Return (X, Y) of the center of cell containing provided text 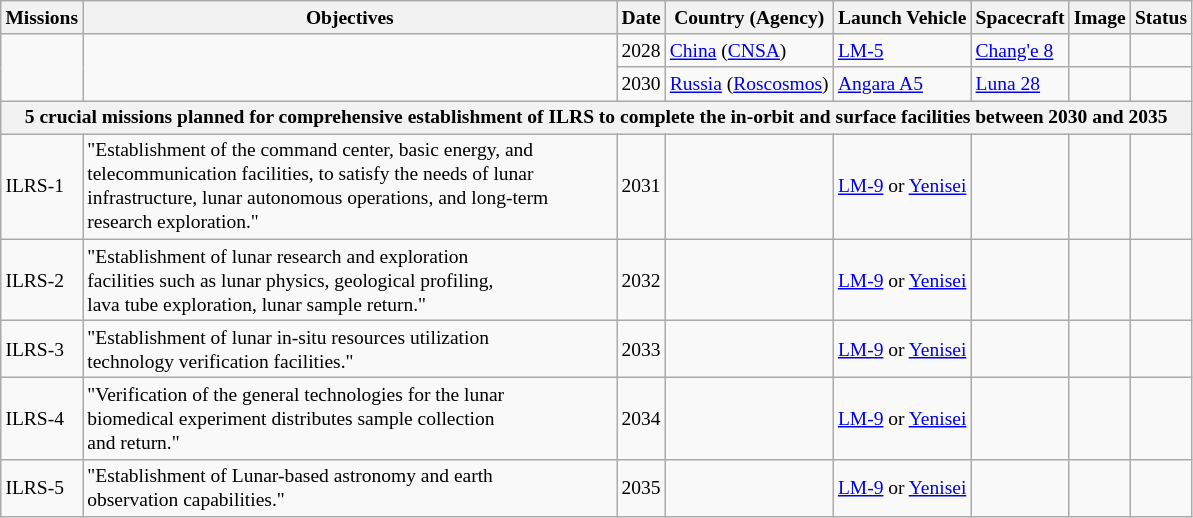
Missions (42, 18)
"Verification of the general technologies for the lunarbiomedical experiment distributes sample collectionand return." (350, 418)
Image (1100, 18)
ILRS-4 (42, 418)
Luna 28 (1020, 84)
2033 (641, 348)
ILRS-3 (42, 348)
ILRS-1 (42, 186)
Status (1160, 18)
Russia (Roscosmos) (749, 84)
ILRS-5 (42, 488)
Chang'e 8 (1020, 50)
"Establishment of Lunar-based astronomy and earthobservation capabilities." (350, 488)
Objectives (350, 18)
Country (Agency) (749, 18)
2028 (641, 50)
2035 (641, 488)
2030 (641, 84)
LM-5 (902, 50)
"Establishment of lunar in-situ resources utilizationtechnology verification facilities." (350, 348)
2032 (641, 280)
5 crucial missions planned for comprehensive establishment of ILRS to complete the in-orbit and surface facilities between 2030 and 2035 (596, 118)
"Establishment of lunar research and explorationfacilities such as lunar physics, geological profiling,lava tube exploration, lunar sample return." (350, 280)
2034 (641, 418)
China (CNSA) (749, 50)
Angara A5 (902, 84)
Spacecraft (1020, 18)
Date (641, 18)
ILRS-2 (42, 280)
2031 (641, 186)
Launch Vehicle (902, 18)
